Capture the cell that displays the provided text and extract its [x, y] central coordinate. 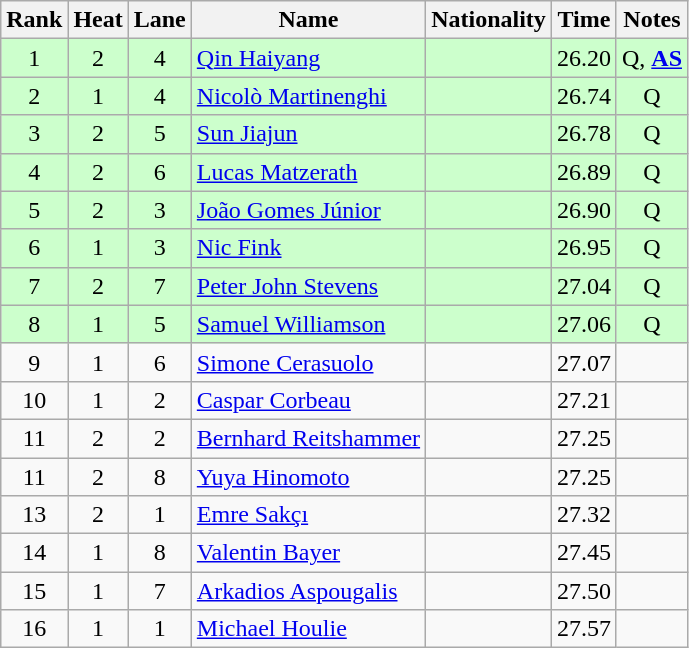
27.04 [584, 286]
26.74 [584, 96]
Heat [98, 20]
Lane [160, 20]
27.45 [584, 553]
27.50 [584, 591]
Simone Cerasuolo [308, 362]
26.20 [584, 58]
Bernhard Reitshammer [308, 438]
14 [34, 553]
26.89 [584, 172]
Sun Jiajun [308, 134]
27.21 [584, 400]
27.06 [584, 324]
Michael Houlie [308, 629]
10 [34, 400]
27.07 [584, 362]
Nicolò Martinenghi [308, 96]
Rank [34, 20]
Emre Sakçı [308, 515]
Samuel Williamson [308, 324]
Notes [652, 20]
Valentin Bayer [308, 553]
26.78 [584, 134]
João Gomes Júnior [308, 210]
Yuya Hinomoto [308, 477]
27.57 [584, 629]
9 [34, 362]
Caspar Corbeau [308, 400]
27.32 [584, 515]
Arkadios Aspougalis [308, 591]
Nationality [489, 20]
Name [308, 20]
26.90 [584, 210]
Lucas Matzerath [308, 172]
Peter John Stevens [308, 286]
Nic Fink [308, 248]
16 [34, 629]
26.95 [584, 248]
15 [34, 591]
13 [34, 515]
Qin Haiyang [308, 58]
Time [584, 20]
Q, AS [652, 58]
